Locate the cell with the specified text and output its [x, y] center coordinate. 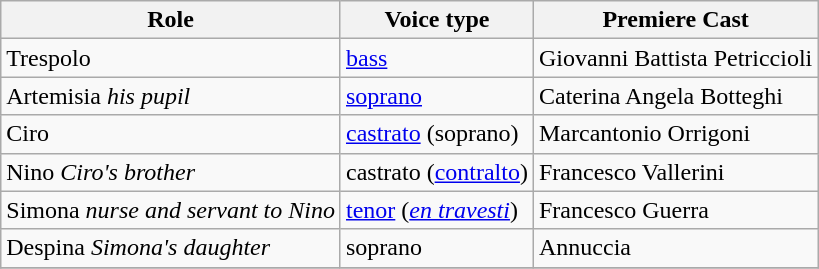
Caterina Angela Botteghi [675, 96]
Voice type [436, 20]
Francesco Guerra [675, 210]
Trespolo [171, 58]
Artemisia his pupil [171, 96]
Role [171, 20]
castrato (soprano) [436, 134]
Simona nurse and servant to Nino [171, 210]
tenor (en travesti) [436, 210]
Marcantonio Orrigoni [675, 134]
bass [436, 58]
Nino Ciro's brother [171, 172]
Ciro [171, 134]
Despina Simona's daughter [171, 248]
Giovanni Battista Petriccioli [675, 58]
castrato (contralto) [436, 172]
Francesco Vallerini [675, 172]
Premiere Cast [675, 20]
Annuccia [675, 248]
